Locate the cell with the specified text and output its (X, Y) center coordinate. 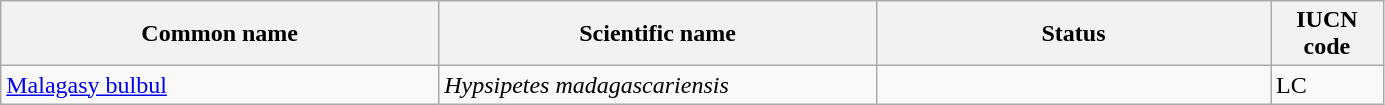
IUCN code (1328, 34)
LC (1328, 85)
Scientific name (658, 34)
Hypsipetes madagascariensis (658, 85)
Malagasy bulbul (220, 85)
Common name (220, 34)
Status (1073, 34)
